Identify which cell holds the provided text, then report its [X, Y] central coordinate. 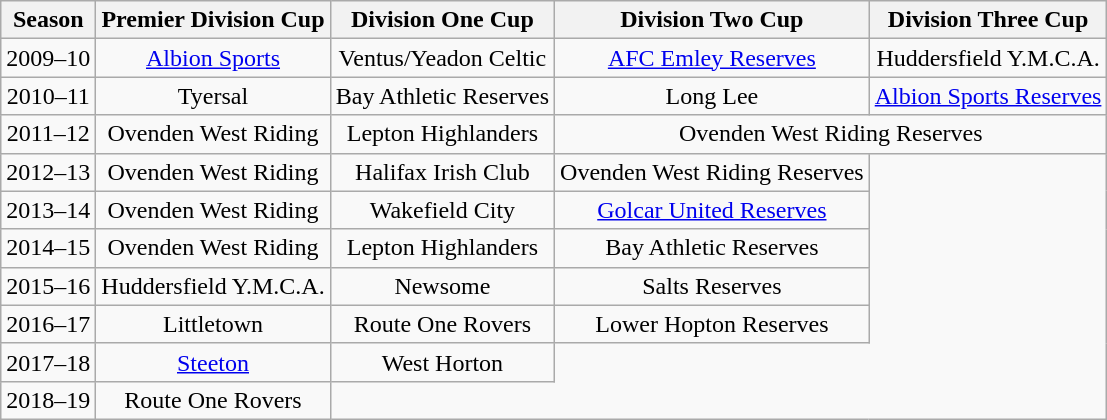
West Horton [442, 362]
2010–11 [48, 96]
2011–12 [48, 134]
Long Lee [712, 96]
2016–17 [48, 324]
Division Three Cup [988, 20]
2018–19 [48, 400]
2017–18 [48, 362]
Halifax Irish Club [442, 172]
Premier Division Cup [213, 20]
Newsome [442, 286]
Division One Cup [442, 20]
Tyersal [213, 96]
Albion Sports [213, 58]
Littletown [213, 324]
Season [48, 20]
Wakefield City [442, 210]
Golcar United Reserves [712, 210]
2012–13 [48, 172]
Division Two Cup [712, 20]
Ventus/Yeadon Celtic [442, 58]
Steeton [213, 362]
Albion Sports Reserves [988, 96]
2015–16 [48, 286]
2014–15 [48, 248]
Salts Reserves [712, 286]
2013–14 [48, 210]
2009–10 [48, 58]
Lower Hopton Reserves [712, 324]
AFC Emley Reserves [712, 58]
